For the text-containing cell, return its midpoint in [X, Y] coordinate format. 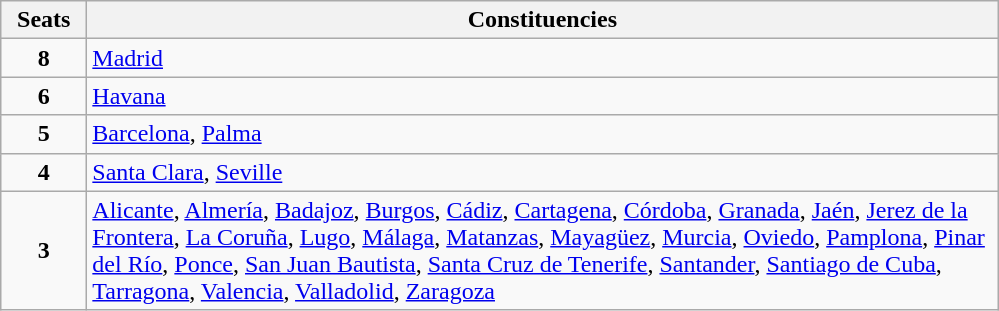
8 [44, 58]
5 [44, 134]
6 [44, 96]
4 [44, 172]
3 [44, 250]
Madrid [542, 58]
Constituencies [542, 20]
Barcelona, Palma [542, 134]
Seats [44, 20]
Santa Clara, Seville [542, 172]
Havana [542, 96]
